For the text-containing cell, return its midpoint in (x, y) coordinate format. 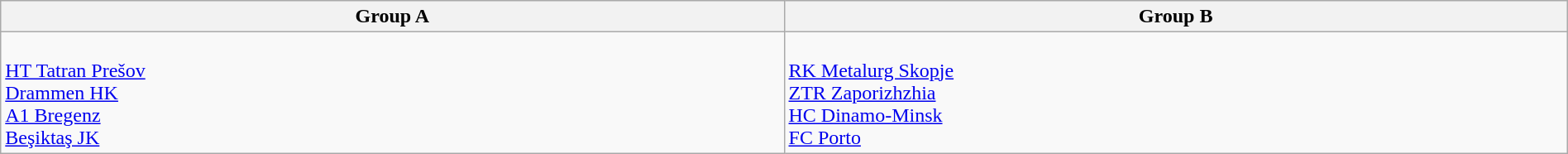
Group A (392, 17)
Group B (1176, 17)
RK Metalurg Skopje ZTR Zaporizhzhia HC Dinamo-Minsk FC Porto (1176, 93)
HT Tatran Prešov Drammen HK A1 Bregenz Beşiktaş JK (392, 93)
